Locate the cell with the specified text and output its [X, Y] center coordinate. 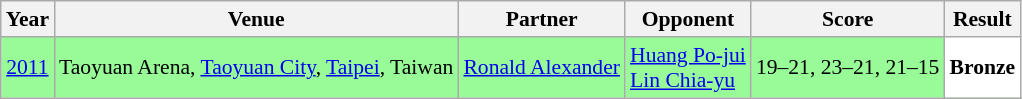
Ronald Alexander [542, 68]
Partner [542, 19]
Result [982, 19]
2011 [28, 68]
Huang Po-jui Lin Chia-yu [688, 68]
Bronze [982, 68]
19–21, 23–21, 21–15 [848, 68]
Score [848, 19]
Opponent [688, 19]
Taoyuan Arena, Taoyuan City, Taipei, Taiwan [256, 68]
Venue [256, 19]
Year [28, 19]
